For the text-containing cell, return its midpoint in [x, y] coordinate format. 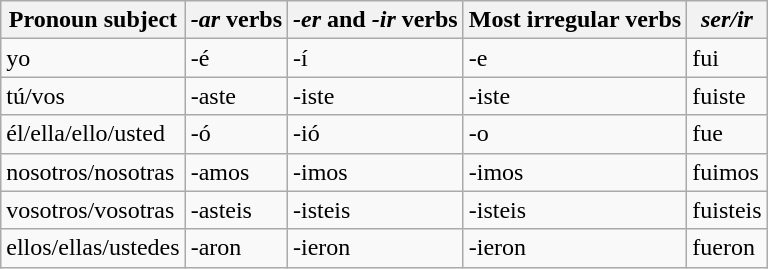
fueron [727, 248]
-ió [376, 134]
fuimos [727, 172]
-amos [236, 172]
-ar verbs [236, 20]
Pronoun subject [93, 20]
-aron [236, 248]
fue [727, 134]
nosotros/nosotras [93, 172]
ser/ir [727, 20]
-o [574, 134]
ellos/ellas/ustedes [93, 248]
Most irregular verbs [574, 20]
fui [727, 58]
-e [574, 58]
vosotros/vosotras [93, 210]
él/ella/ello/usted [93, 134]
-ó [236, 134]
fuisteis [727, 210]
-é [236, 58]
tú/vos [93, 96]
yo [93, 58]
-í [376, 58]
-aste [236, 96]
-er and -ir verbs [376, 20]
-asteis [236, 210]
fuiste [727, 96]
